Scan for the cell matching the given text and deliver its [X, Y] coordinate at center. 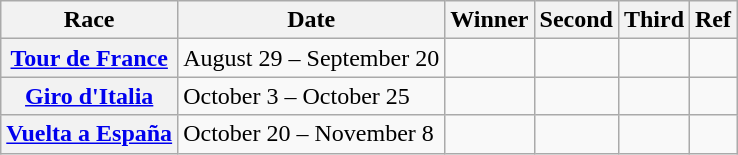
Race [90, 20]
Date [312, 20]
October 20 – November 8 [312, 134]
August 29 – September 20 [312, 58]
Third [654, 20]
Second [576, 20]
Ref [714, 20]
Tour de France [90, 58]
Vuelta a España [90, 134]
Winner [490, 20]
Giro d'Italia [90, 96]
October 3 – October 25 [312, 96]
